From the cell containing the given text, extract its center point as [X, Y] coordinate. 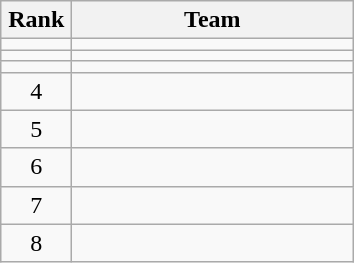
5 [36, 129]
Team [212, 20]
7 [36, 205]
4 [36, 91]
6 [36, 167]
8 [36, 243]
Rank [36, 20]
